Return (x, y) of the center of cell containing provided text 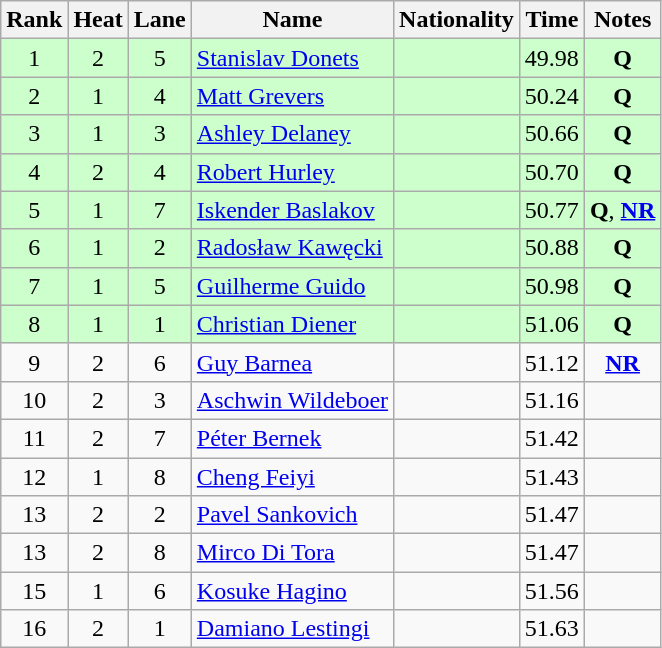
Nationality (457, 20)
51.43 (552, 477)
Radosław Kawęcki (292, 248)
Damiano Lestingi (292, 629)
51.16 (552, 400)
Iskender Baslakov (292, 210)
51.12 (552, 362)
Notes (622, 20)
Péter Bernek (292, 438)
Stanislav Donets (292, 58)
Guy Barnea (292, 362)
Christian Diener (292, 324)
51.56 (552, 591)
Robert Hurley (292, 172)
15 (34, 591)
Guilherme Guido (292, 286)
9 (34, 362)
50.77 (552, 210)
50.66 (552, 134)
Aschwin Wildeboer (292, 400)
Cheng Feiyi (292, 477)
Time (552, 20)
Rank (34, 20)
10 (34, 400)
12 (34, 477)
11 (34, 438)
51.06 (552, 324)
Name (292, 20)
Ashley Delaney (292, 134)
Kosuke Hagino (292, 591)
51.42 (552, 438)
50.88 (552, 248)
Pavel Sankovich (292, 515)
Mirco Di Tora (292, 553)
50.24 (552, 96)
Heat (98, 20)
16 (34, 629)
51.63 (552, 629)
NR (622, 362)
Matt Grevers (292, 96)
Lane (160, 20)
49.98 (552, 58)
Q, NR (622, 210)
50.98 (552, 286)
50.70 (552, 172)
